Scan for the cell matching the given text and deliver its [X, Y] coordinate at center. 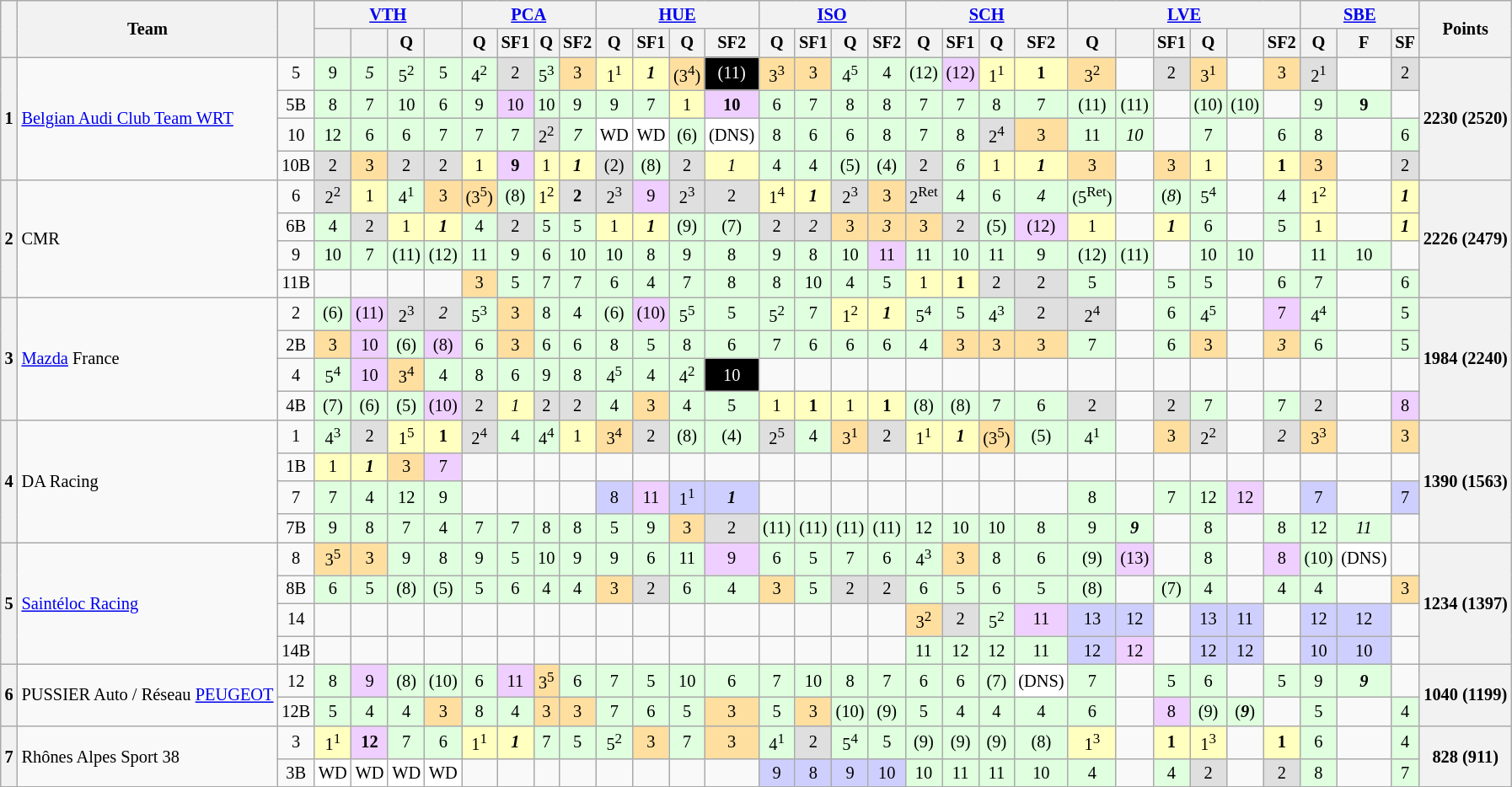
25 [777, 436]
LVE [1183, 14]
14B [296, 650]
1984 (2240) [1466, 359]
5B [296, 104]
DA Racing [148, 480]
(5Ret) [1092, 195]
1B [296, 467]
1234 (1397) [1466, 603]
6B [296, 227]
1040 (1199) [1466, 694]
2226 (2479) [1466, 238]
ISO [832, 14]
2Ret [924, 195]
Mazda France [148, 359]
Saintéloc Racing [148, 603]
HUE [678, 14]
Rhônes Alpes Sport 38 [148, 757]
Team [148, 29]
21 [1319, 74]
1390 (1563) [1466, 480]
11B [296, 283]
55 [687, 313]
2B [296, 345]
10B [296, 165]
15 [406, 436]
SBE [1360, 14]
SF [1404, 43]
8B [296, 589]
PCA [529, 14]
SCH [986, 14]
VTH [388, 14]
CMR [148, 238]
(2) [614, 165]
PUSSIER Auto / Réseau PEUGEOT [148, 694]
2230 (2520) [1466, 118]
Belgian Audi Club Team WRT [148, 118]
3B [296, 773]
828 (911) [1466, 757]
(13) [1134, 558]
F [1364, 43]
4B [296, 405]
(34) [687, 74]
Points [1466, 29]
12B [296, 711]
7B [296, 528]
